Scan for the cell matching the given text and deliver its [x, y] coordinate at center. 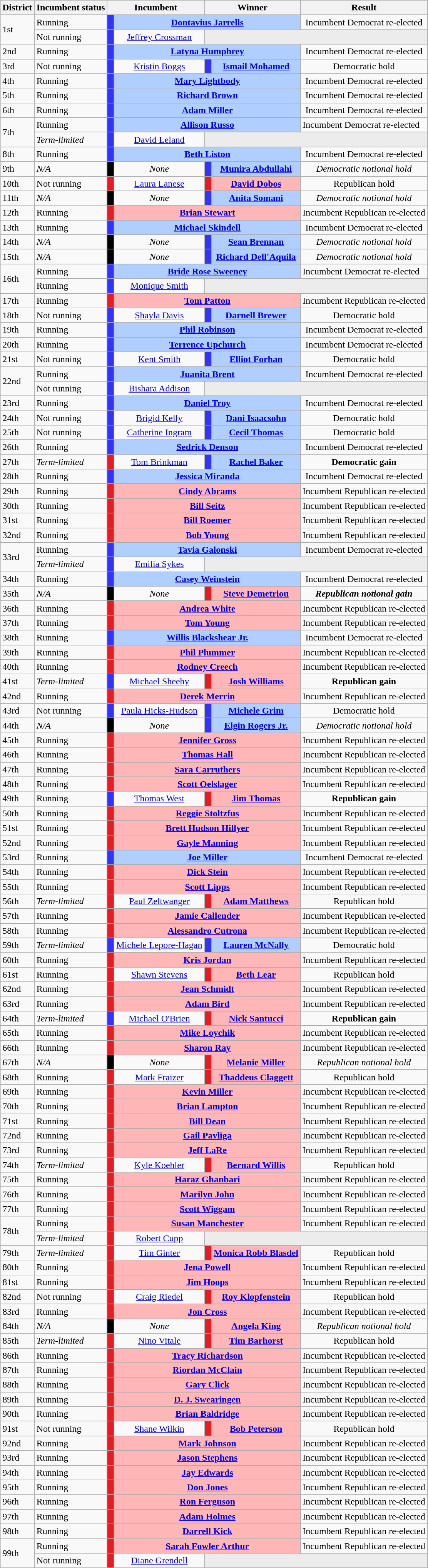
Jena Powell [207, 1267]
Nick Santucci [256, 1018]
Ron Ferguson [207, 1502]
48th [17, 784]
Robert Cupp [159, 1238]
Scott Lipps [207, 886]
Sarah Fowler Arthur [207, 1546]
3rd [17, 66]
71st [17, 1121]
Scott Oelslager [207, 784]
Mark Johnson [207, 1443]
Riordan McClain [207, 1370]
Bernard Willis [256, 1165]
Scott Wiggam [207, 1209]
Tracy Richardson [207, 1355]
85th [17, 1341]
Cindy Abrams [207, 491]
Bill Seitz [207, 506]
92nd [17, 1443]
Tom Brinkman [159, 462]
Jim Hoops [207, 1282]
67th [17, 1062]
22nd [17, 381]
99th [17, 1553]
31st [17, 520]
45th [17, 740]
Elgin Rogers Jr. [256, 725]
D. J. Swearingen [207, 1399]
17th [17, 301]
Adam Holmes [207, 1516]
Tim Barhorst [256, 1341]
86th [17, 1355]
18th [17, 315]
Roy Klopfenstein [256, 1297]
35th [17, 593]
Derek Merrin [207, 696]
Jamie Callender [207, 916]
57th [17, 916]
29th [17, 491]
Jim Thomas [256, 799]
5th [17, 95]
Casey Weinstein [207, 579]
11th [17, 198]
10th [17, 184]
80th [17, 1267]
Mike Loychik [207, 1033]
Richard Dell'Aquila [256, 257]
43rd [17, 711]
37th [17, 623]
Andrea White [207, 608]
Thomas West [159, 799]
Darnell Brewer [256, 315]
26th [17, 447]
Bob Peterson [256, 1429]
Reggie Stoltzfus [207, 813]
Brian Lampton [207, 1106]
Jessica Miranda [207, 476]
Juanita Brent [207, 374]
Tom Patton [207, 301]
Susan Manchester [207, 1224]
83rd [17, 1311]
Lauren McNally [256, 945]
Rodney Creech [207, 667]
51st [17, 828]
Incumbent status [71, 8]
Elliot Forhan [256, 359]
84th [17, 1326]
Phil Plummer [207, 652]
88th [17, 1385]
63rd [17, 1004]
Dani Isaacsohn [256, 418]
Phil Robinson [207, 330]
Jennifer Gross [207, 740]
Josh Williams [256, 682]
32nd [17, 535]
14th [17, 242]
Bride Rose Sweeney [207, 271]
30th [17, 506]
Cecil Thomas [256, 433]
Terrence Upchurch [207, 344]
70th [17, 1106]
Anita Somani [256, 198]
Angela King [256, 1326]
Nino Vitale [159, 1341]
Kristin Boggs [159, 66]
Paula Hicks-Hudson [159, 711]
33rd [17, 557]
Emilia Sykes [159, 564]
Kevin Miller [207, 1092]
40th [17, 667]
Jason Stephens [207, 1458]
96th [17, 1502]
Paul Zeltwanger [159, 901]
Gail Pavliga [207, 1136]
Willis Blackshear Jr. [207, 637]
Catherine Ingram [159, 433]
66th [17, 1048]
Incumbent [155, 8]
Diane Grendell [159, 1560]
Munira Abdullahi [256, 169]
47th [17, 769]
55th [17, 886]
Democratic gain [364, 462]
44th [17, 725]
Michele Lepore-Hagan [159, 945]
27th [17, 462]
Michael Sheehy [159, 682]
1st [17, 30]
Tim Ginter [159, 1253]
Bishara Addison [159, 388]
65th [17, 1033]
Bill Dean [207, 1121]
Bill Roemer [207, 520]
50th [17, 813]
Jeff LaRe [207, 1150]
60th [17, 960]
91st [17, 1429]
94th [17, 1473]
49th [17, 799]
Rachel Baker [256, 462]
6th [17, 110]
Jon Cross [207, 1311]
Tom Young [207, 623]
90th [17, 1414]
54th [17, 872]
72nd [17, 1136]
Craig Riedel [159, 1297]
Brian Baldridge [207, 1414]
75th [17, 1180]
12th [17, 213]
David Dobos [256, 184]
Sedrick Denson [207, 447]
Kris Jordan [207, 960]
69th [17, 1092]
39th [17, 652]
73rd [17, 1150]
20th [17, 344]
78th [17, 1231]
Sara Carruthers [207, 769]
Thomas Hall [207, 755]
9th [17, 169]
Kent Smith [159, 359]
Latyna Humphrey [207, 52]
38th [17, 637]
District [17, 8]
Beth Lear [256, 975]
Brigid Kelly [159, 418]
28th [17, 476]
68th [17, 1077]
Dontavius Jarrells [207, 22]
David Leland [159, 139]
62nd [17, 989]
98th [17, 1531]
Melanie Miller [256, 1062]
76th [17, 1194]
Brian Stewart [207, 213]
36th [17, 608]
Haraz Ghanbari [207, 1180]
Alessandro Cutrona [207, 931]
79th [17, 1253]
Shawn Stevens [159, 975]
Kyle Koehler [159, 1165]
46th [17, 755]
Dick Stein [207, 872]
Adam Bird [207, 1004]
82nd [17, 1297]
Brett Hudson Hillyer [207, 828]
97th [17, 1516]
4th [17, 81]
Monique Smith [159, 286]
25th [17, 433]
Jeffrey Crossman [159, 37]
Marilyn John [207, 1194]
Mark Fraizer [159, 1077]
58th [17, 931]
Monica Robb Blasdel [256, 1253]
Thaddeus Claggett [256, 1077]
Mary Lightbody [207, 81]
Steve Demetriou [256, 593]
93rd [17, 1458]
Darrell Kick [207, 1531]
59th [17, 945]
Michael Skindell [207, 227]
Michael O'Brien [159, 1018]
Bob Young [207, 535]
89th [17, 1399]
Richard Brown [207, 95]
2nd [17, 52]
41st [17, 682]
Gayle Manning [207, 843]
Republican notional gain [364, 593]
Jean Schmidt [207, 989]
13th [17, 227]
Allison Russo [207, 125]
Adam Miller [207, 110]
Daniel Troy [207, 403]
21st [17, 359]
Joe Miller [207, 857]
Shayla Davis [159, 315]
95th [17, 1487]
Sean Brennan [256, 242]
Beth Liston [207, 154]
Winner [252, 8]
56th [17, 901]
52nd [17, 843]
Result [364, 8]
Gary Click [207, 1385]
74th [17, 1165]
Jay Edwards [207, 1473]
7th [17, 132]
34th [17, 579]
Laura Lanese [159, 184]
Michele Grim [256, 711]
Tavia Galonski [207, 550]
81st [17, 1282]
Shane Wilkin [159, 1429]
19th [17, 330]
61st [17, 975]
Sharon Ray [207, 1048]
87th [17, 1370]
64th [17, 1018]
Adam Matthews [256, 901]
24th [17, 418]
16th [17, 279]
Ismail Mohamed [256, 66]
15th [17, 257]
Don Jones [207, 1487]
77th [17, 1209]
53rd [17, 857]
8th [17, 154]
42nd [17, 696]
23rd [17, 403]
